Identify which cell holds the provided text, then report its (X, Y) central coordinate. 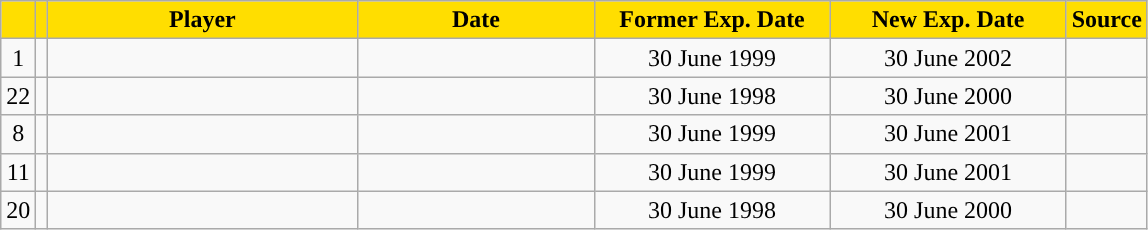
30 June 2002 (948, 58)
22 (18, 96)
11 (18, 172)
20 (18, 210)
New Exp. Date (948, 20)
1 (18, 58)
8 (18, 134)
Source (1106, 20)
Player (202, 20)
Date (476, 20)
Former Exp. Date (712, 20)
